Return the [X, Y] coordinate for the center point of the cell that contains the specified text.  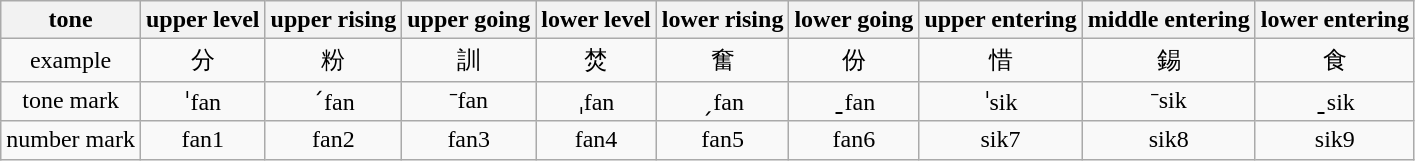
焚 [596, 60]
upper going [469, 20]
fan1 [202, 140]
ˌfan [596, 101]
食 [1334, 60]
tone [71, 20]
fan2 [334, 140]
ˈsik [1000, 101]
upper entering [1000, 20]
sik8 [1168, 140]
fan4 [596, 140]
fan5 [722, 140]
tone mark [71, 101]
lower going [854, 20]
lower level [596, 20]
fan3 [469, 140]
ˊfan [334, 101]
惜 [1000, 60]
ˍsik [1334, 101]
sik7 [1000, 140]
sik9 [1334, 140]
錫 [1168, 60]
middle entering [1168, 20]
lower entering [1334, 20]
分 [202, 60]
ˏfan [722, 101]
奮 [722, 60]
ˈfan [202, 101]
份 [854, 60]
ˉsik [1168, 101]
lower rising [722, 20]
number mark [71, 140]
ˉfan [469, 101]
upper level [202, 20]
upper rising [334, 20]
粉 [334, 60]
fan6 [854, 140]
example [71, 60]
ˍfan [854, 101]
訓 [469, 60]
